Determine the (X, Y) coordinate at the center of the cell enclosing the given text.  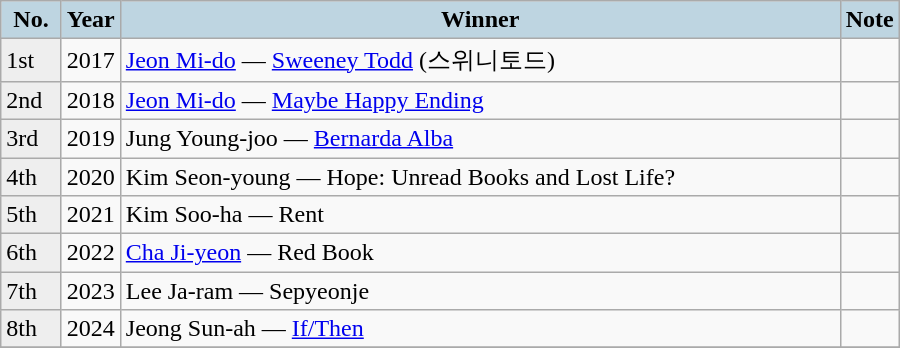
2nd (31, 100)
Jeong Sun-ah — If/Then (480, 329)
Kim Seon-young — Hope: Unread Books and Lost Life? (480, 177)
Lee Ja-ram — Sepyeonje (480, 291)
Jeon Mi-do — Sweeney Todd (스위니토드) (480, 60)
No. (31, 20)
4th (31, 177)
7th (31, 291)
Note (870, 20)
6th (31, 253)
2019 (90, 138)
8th (31, 329)
Cha Ji-yeon — Red Book (480, 253)
2024 (90, 329)
2018 (90, 100)
2021 (90, 215)
Winner (480, 20)
2017 (90, 60)
2020 (90, 177)
2022 (90, 253)
Year (90, 20)
1st (31, 60)
5th (31, 215)
3rd (31, 138)
Jung Young-joo — Bernarda Alba (480, 138)
2023 (90, 291)
Jeon Mi-do — Maybe Happy Ending (480, 100)
Kim Soo-ha — Rent (480, 215)
